Scan for the cell matching the given text and deliver its (x, y) coordinate at center. 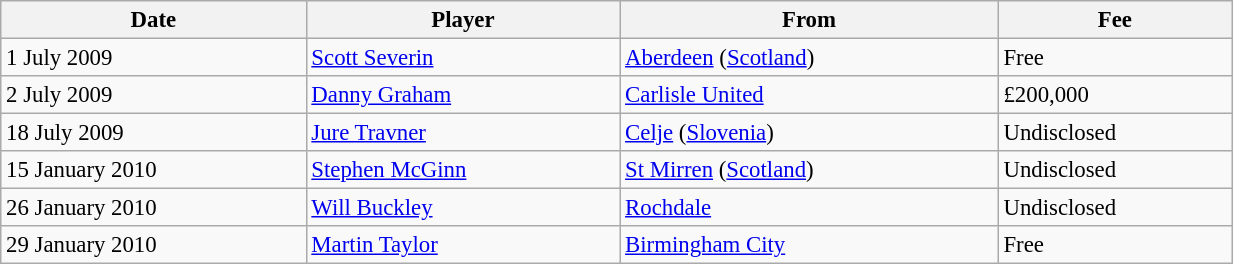
15 January 2010 (154, 170)
Carlisle United (809, 95)
2 July 2009 (154, 95)
From (809, 20)
St Mirren (Scotland) (809, 170)
Jure Travner (463, 133)
26 January 2010 (154, 208)
Birmingham City (809, 245)
29 January 2010 (154, 245)
Scott Severin (463, 58)
Stephen McGinn (463, 170)
Date (154, 20)
Celje (Slovenia) (809, 133)
£200,000 (1114, 95)
Fee (1114, 20)
18 July 2009 (154, 133)
Rochdale (809, 208)
Martin Taylor (463, 245)
Danny Graham (463, 95)
Will Buckley (463, 208)
1 July 2009 (154, 58)
Aberdeen (Scotland) (809, 58)
Player (463, 20)
